Detect which cell encompasses the target text, then output its (X, Y) center coordinate. 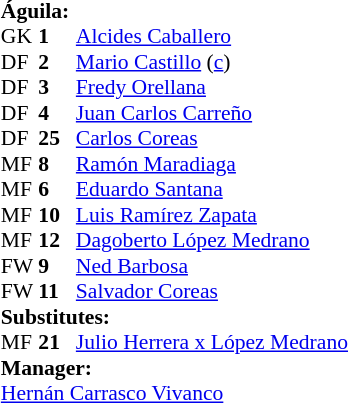
Ramón Maradiaga (212, 164)
Mario Castillo (c) (212, 62)
Ned Barbosa (212, 266)
8 (57, 164)
1 (57, 37)
3 (57, 87)
10 (57, 215)
2 (57, 62)
Dagoberto López Medrano (212, 241)
11 (57, 291)
Eduardo Santana (212, 189)
Julio Herrera x López Medrano (212, 343)
6 (57, 189)
Substitutes: (174, 317)
12 (57, 241)
Luis Ramírez Zapata (212, 215)
GK (20, 37)
Salvador Coreas (212, 291)
25 (57, 139)
4 (57, 113)
Fredy Orellana (212, 87)
Juan Carlos Carreño (212, 113)
9 (57, 266)
21 (57, 343)
Alcides Caballero (212, 37)
Manager: (174, 368)
Carlos Coreas (212, 139)
